Output the [x, y] coordinate of the center of the cell containing the given text.  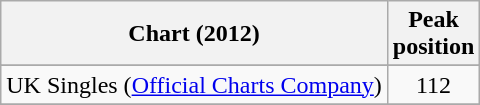
Peakposition [433, 34]
Chart (2012) [194, 34]
112 [433, 85]
UK Singles (Official Charts Company) [194, 85]
